Find where the given text appears and provide that cell's center as (X, Y) coordinate. 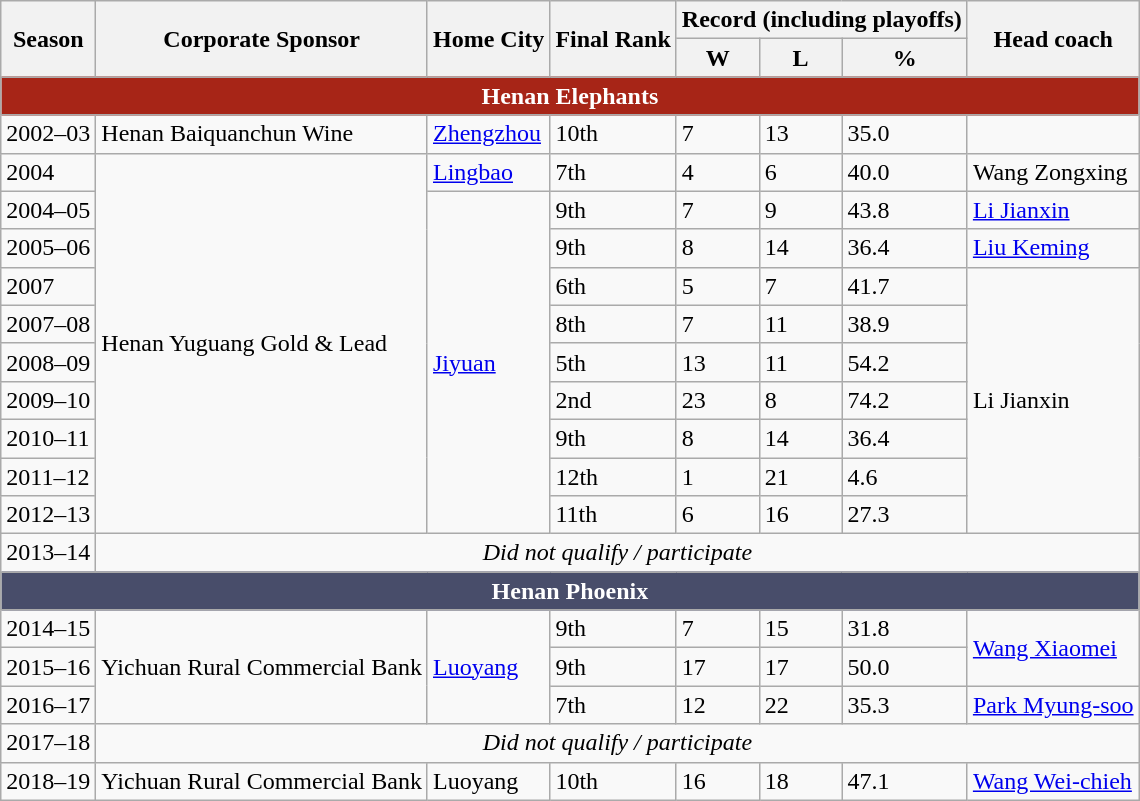
% (904, 58)
Lingbao (488, 172)
Wang Xiaomei (1053, 648)
50.0 (904, 667)
1 (718, 477)
W (718, 58)
2013–14 (48, 553)
Park Myung-soo (1053, 705)
12th (613, 477)
2018–19 (48, 781)
Jiyuan (488, 362)
Season (48, 39)
2002–03 (48, 134)
Henan Baiquanchun Wine (262, 134)
Zhengzhou (488, 134)
Henan Yuguang Gold & Lead (262, 344)
2016–17 (48, 705)
15 (800, 629)
8th (613, 324)
2004–05 (48, 210)
35.0 (904, 134)
21 (800, 477)
2007–08 (48, 324)
9 (800, 210)
5th (613, 362)
38.9 (904, 324)
Record (including playoffs) (822, 20)
Liu Keming (1053, 248)
2015–16 (48, 667)
2014–15 (48, 629)
2009–10 (48, 400)
Wang Zongxing (1053, 172)
43.8 (904, 210)
L (800, 58)
23 (718, 400)
40.0 (904, 172)
Head coach (1053, 39)
2008–09 (48, 362)
6th (613, 286)
31.8 (904, 629)
4.6 (904, 477)
54.2 (904, 362)
41.7 (904, 286)
2004 (48, 172)
12 (718, 705)
2nd (613, 400)
47.1 (904, 781)
18 (800, 781)
Final Rank (613, 39)
Home City (488, 39)
74.2 (904, 400)
Henan Phoenix (570, 591)
2005–06 (48, 248)
2012–13 (48, 515)
35.3 (904, 705)
Wang Wei-chieh (1053, 781)
2010–11 (48, 438)
22 (800, 705)
4 (718, 172)
5 (718, 286)
Henan Elephants (570, 96)
11th (613, 515)
27.3 (904, 515)
2007 (48, 286)
2011–12 (48, 477)
Corporate Sponsor (262, 39)
2017–18 (48, 743)
